Return the (x, y) coordinate for the center point of the cell that contains the specified text.  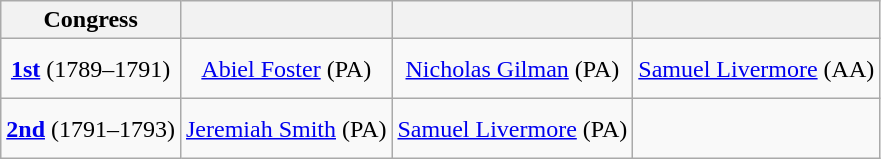
1st (1789–1791) (91, 69)
Nicholas Gilman (PA) (512, 69)
Samuel Livermore (AA) (756, 69)
Congress (91, 20)
Jeremiah Smith (PA) (286, 129)
Samuel Livermore (PA) (512, 129)
2nd (1791–1793) (91, 129)
Abiel Foster (PA) (286, 69)
